Provide the (X, Y) coordinate of the cell's center where the given text is located.  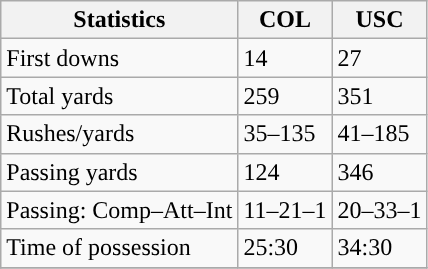
41–185 (380, 134)
14 (285, 58)
25:30 (285, 248)
Time of possession (120, 248)
Total yards (120, 96)
Statistics (120, 20)
27 (380, 58)
259 (285, 96)
124 (285, 172)
First downs (120, 58)
Rushes/yards (120, 134)
Passing: Comp–Att–Int (120, 210)
351 (380, 96)
346 (380, 172)
USC (380, 20)
11–21–1 (285, 210)
20–33–1 (380, 210)
34:30 (380, 248)
COL (285, 20)
Passing yards (120, 172)
35–135 (285, 134)
